Pinpoint the cell where the given text exists, returning its [x, y] midpoint coordinate. 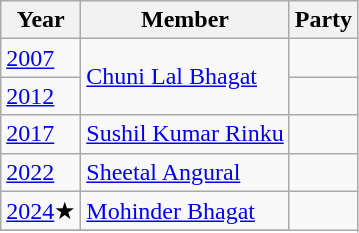
Chuni Lal Bhagat [185, 77]
Member [185, 20]
2017 [41, 134]
2012 [41, 96]
2007 [41, 58]
Year [41, 20]
Sheetal Angural [185, 172]
Mohinder Bhagat [185, 211]
2024★ [41, 211]
Party [323, 20]
2022 [41, 172]
Sushil Kumar Rinku [185, 134]
